Identify which cell holds the provided text, then report its (X, Y) central coordinate. 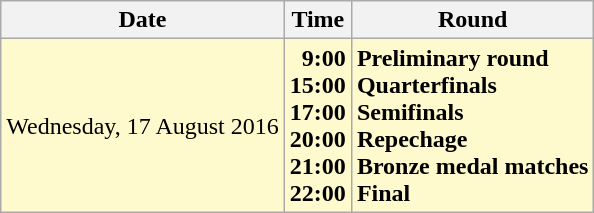
Wednesday, 17 August 2016 (143, 126)
Preliminary roundQuarterfinalsSemifinalsRepechageBronze medal matchesFinal (472, 126)
Round (472, 20)
Date (143, 20)
9:0015:0017:0020:0021:0022:00 (318, 126)
Time (318, 20)
